For the text-containing cell, return its midpoint in [X, Y] coordinate format. 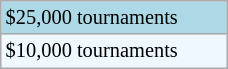
$25,000 tournaments [114, 17]
$10,000 tournaments [114, 51]
